Output the (X, Y) coordinate of the center of the cell containing the given text.  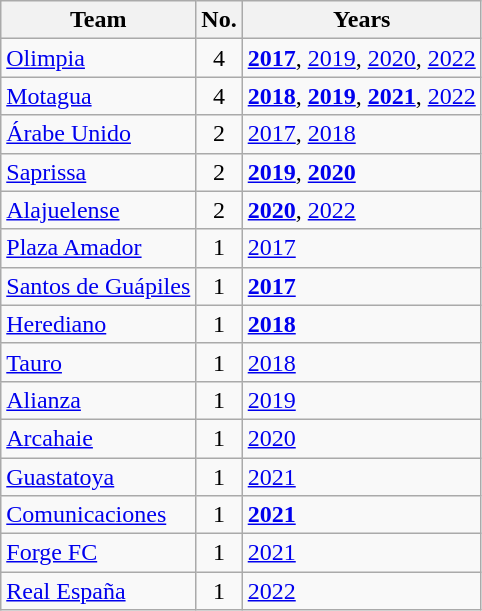
2020, 2022 (362, 210)
Alianza (98, 400)
Motagua (98, 96)
Real España (98, 591)
Comunicaciones (98, 515)
2017, 2018 (362, 134)
Years (362, 20)
2017, 2019, 2020, 2022 (362, 58)
Tauro (98, 362)
2018, 2019, 2021, 2022 (362, 96)
Árabe Unido (98, 134)
Team (98, 20)
Santos de Guápiles (98, 286)
No. (219, 20)
Alajuelense (98, 210)
Herediano (98, 324)
2019 (362, 400)
Olimpia (98, 58)
2022 (362, 591)
Plaza Amador (98, 248)
Arcahaie (98, 438)
2019, 2020 (362, 172)
Saprissa (98, 172)
2020 (362, 438)
Guastatoya (98, 477)
Forge FC (98, 553)
